From the cell containing the given text, extract its center point as (x, y) coordinate. 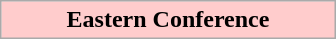
Eastern Conference (168, 20)
